Search for the cell housing the specified text and yield its [x, y] center coordinate. 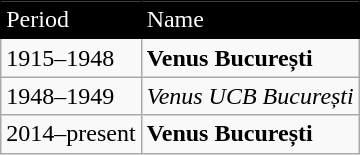
Venus UCB București [250, 96]
Name [250, 20]
2014–present [71, 134]
1948–1949 [71, 96]
Period [71, 20]
1915–1948 [71, 58]
